Find where the given text appears and provide that cell's center as [x, y] coordinate. 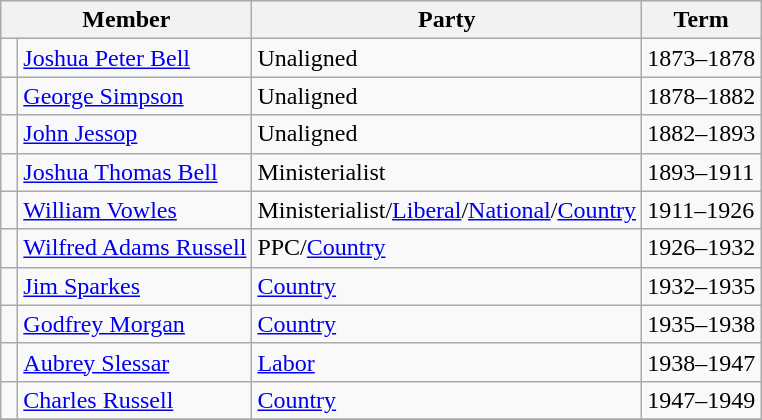
1932–1935 [702, 286]
1878–1882 [702, 96]
Joshua Thomas Bell [135, 172]
Aubrey Slessar [135, 362]
Ministerialist [447, 172]
1873–1878 [702, 58]
Ministerialist/Liberal/National/Country [447, 210]
William Vowles [135, 210]
1882–1893 [702, 134]
Term [702, 20]
John Jessop [135, 134]
1935–1938 [702, 324]
Charles Russell [135, 400]
1926–1932 [702, 248]
1938–1947 [702, 362]
Wilfred Adams Russell [135, 248]
1893–1911 [702, 172]
1911–1926 [702, 210]
PPC/Country [447, 248]
Party [447, 20]
Member [126, 20]
Jim Sparkes [135, 286]
Labor [447, 362]
Joshua Peter Bell [135, 58]
Godfrey Morgan [135, 324]
1947–1949 [702, 400]
George Simpson [135, 96]
